Locate the cell with the specified text and output its (X, Y) center coordinate. 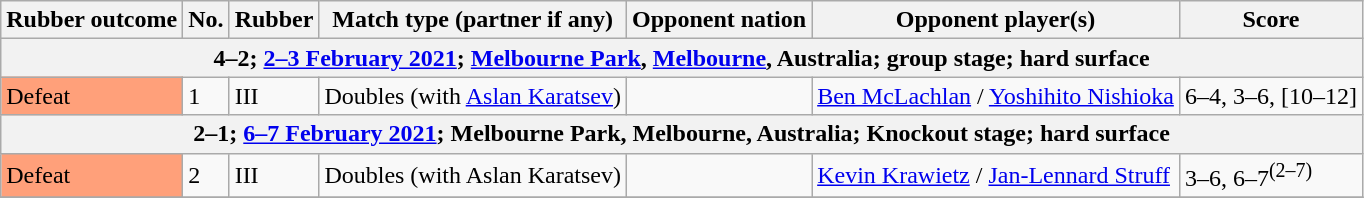
1 (206, 96)
Match type (partner if any) (473, 20)
3–6, 6–7(2–7) (1270, 176)
Rubber outcome (92, 20)
Score (1270, 20)
Opponent player(s) (996, 20)
2 (206, 176)
2–1; 6–7 February 2021; Melbourne Park, Melbourne, Australia; Knockout stage; hard surface (682, 134)
Opponent nation (720, 20)
Ben McLachlan / Yoshihito Nishioka (996, 96)
No. (206, 20)
Kevin Krawietz / Jan-Lennard Struff (996, 176)
4–2; 2–3 February 2021; Melbourne Park, Melbourne, Australia; group stage; hard surface (682, 58)
Rubber (274, 20)
6–4, 3–6, [10–12] (1270, 96)
